Return [x, y] of the center of cell containing provided text 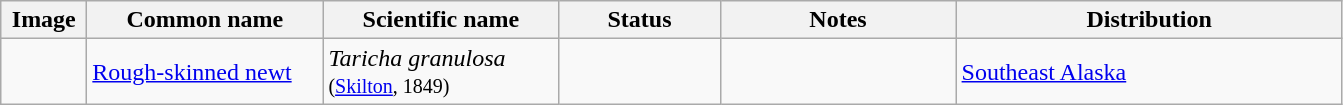
Taricha granulosa(Skilton, 1849) [441, 72]
Southeast Alaska [1149, 72]
Distribution [1149, 20]
Common name [205, 20]
Image [44, 20]
Scientific name [441, 20]
Notes [838, 20]
Status [640, 20]
Rough-skinned newt [205, 72]
